Determine the (X, Y) coordinate at the center of the cell enclosing the given text.  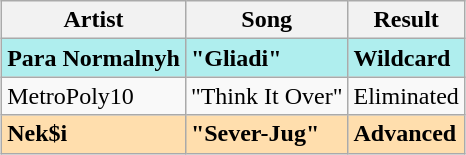
"Sever-Jug" (266, 134)
"Think It Over" (266, 96)
"Gliadi" (266, 58)
Result (406, 20)
Song (266, 20)
MetroPoly10 (94, 96)
Artist (94, 20)
Eliminated (406, 96)
Nek$i (94, 134)
Advanced (406, 134)
Wildcard (406, 58)
Para Normalnyh (94, 58)
